Determine the (X, Y) coordinate at the center of the cell enclosing the given text.  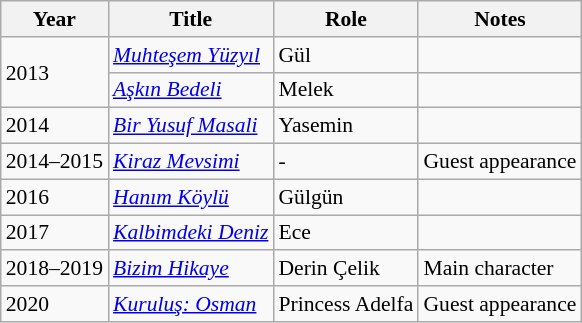
Notes (500, 19)
2017 (54, 233)
Bir Yusuf Masali (190, 126)
Melek (346, 90)
Aşkın Bedeli (190, 90)
2014 (54, 126)
- (346, 162)
2018–2019 (54, 269)
Derin Çelik (346, 269)
2013 (54, 72)
Main character (500, 269)
Role (346, 19)
Kalbimdeki Deniz (190, 233)
Gülgün (346, 197)
Princess Adelfa (346, 304)
Hanım Köylü (190, 197)
2016 (54, 197)
Year (54, 19)
2020 (54, 304)
Yasemin (346, 126)
Muhteşem Yüzyıl (190, 55)
2014–2015 (54, 162)
Kuruluş: Osman (190, 304)
Kiraz Mevsimi (190, 162)
Bizim Hikaye (190, 269)
Gül (346, 55)
Title (190, 19)
Ece (346, 233)
